Extract the [x, y] coordinate from the center of the cell holding the provided text.  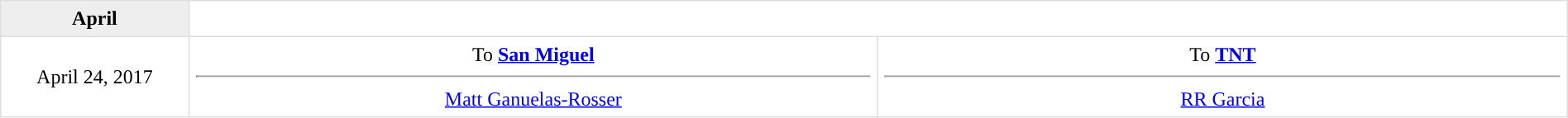
April 24, 2017 [94, 77]
To TNTRR Garcia [1223, 77]
To San MiguelMatt Ganuelas-Rosser [533, 77]
April [94, 19]
